Provide the (x, y) coordinate of the cell's center where the given text is located.  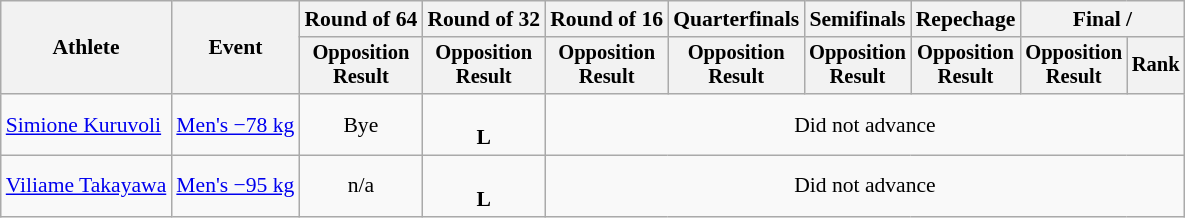
Round of 32 (484, 19)
Event (235, 48)
Round of 64 (360, 19)
Repechage (966, 19)
Semifinals (858, 19)
Athlete (86, 48)
Viliame Takayawa (86, 186)
Rank (1156, 66)
Simione Kuruvoli (86, 124)
Quarterfinals (736, 19)
Bye (360, 124)
n/a (360, 186)
Men's −78 kg (235, 124)
Men's −95 kg (235, 186)
Final / (1102, 19)
Round of 16 (606, 19)
